Detect which cell encompasses the target text, then output its (x, y) center coordinate. 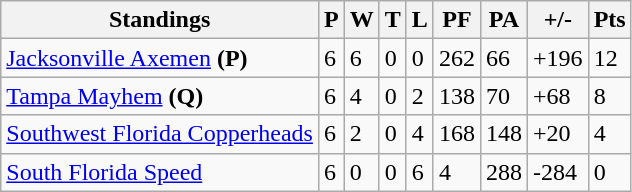
L (420, 20)
T (392, 20)
PA (504, 20)
70 (504, 96)
+196 (558, 58)
Standings (160, 20)
W (362, 20)
8 (610, 96)
288 (504, 172)
+68 (558, 96)
Tampa Mayhem (Q) (160, 96)
12 (610, 58)
148 (504, 134)
PF (456, 20)
South Florida Speed (160, 172)
168 (456, 134)
P (331, 20)
+20 (558, 134)
138 (456, 96)
66 (504, 58)
Jacksonville Axemen (P) (160, 58)
+/- (558, 20)
-284 (558, 172)
Southwest Florida Copperheads (160, 134)
262 (456, 58)
Pts (610, 20)
